Determine the [x, y] coordinate at the center of the cell enclosing the given text.  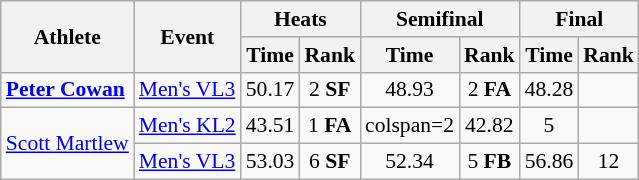
53.03 [270, 162]
48.93 [410, 90]
1 FA [330, 126]
Event [188, 36]
Athlete [68, 36]
12 [608, 162]
colspan=2 [410, 126]
2 FA [490, 90]
48.28 [550, 90]
Heats [300, 19]
5 FB [490, 162]
52.34 [410, 162]
43.51 [270, 126]
Final [580, 19]
Scott Martlew [68, 144]
Peter Cowan [68, 90]
6 SF [330, 162]
2 SF [330, 90]
5 [550, 126]
Men's KL2 [188, 126]
Semifinal [440, 19]
42.82 [490, 126]
56.86 [550, 162]
50.17 [270, 90]
